Output the (X, Y) coordinate of the center of the cell containing the given text.  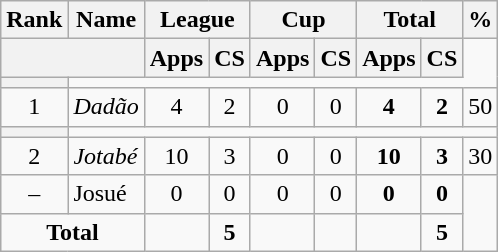
1 (34, 107)
Rank (34, 20)
50 (480, 107)
Josué (106, 194)
Jotabé (106, 156)
League (197, 20)
Cup (303, 20)
30 (480, 156)
Dadão (106, 107)
– (34, 194)
Name (106, 20)
% (480, 20)
